Provide the [X, Y] coordinate of the cell's center where the given text is located.  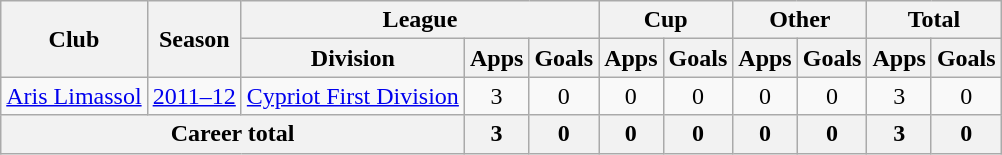
Division [352, 58]
Cypriot First Division [352, 96]
Season [194, 39]
Other [800, 20]
League [420, 20]
Aris Limassol [74, 96]
Total [934, 20]
2011–12 [194, 96]
Career total [233, 134]
Cup [666, 20]
Club [74, 39]
